Return (X, Y) of the center of cell containing provided text 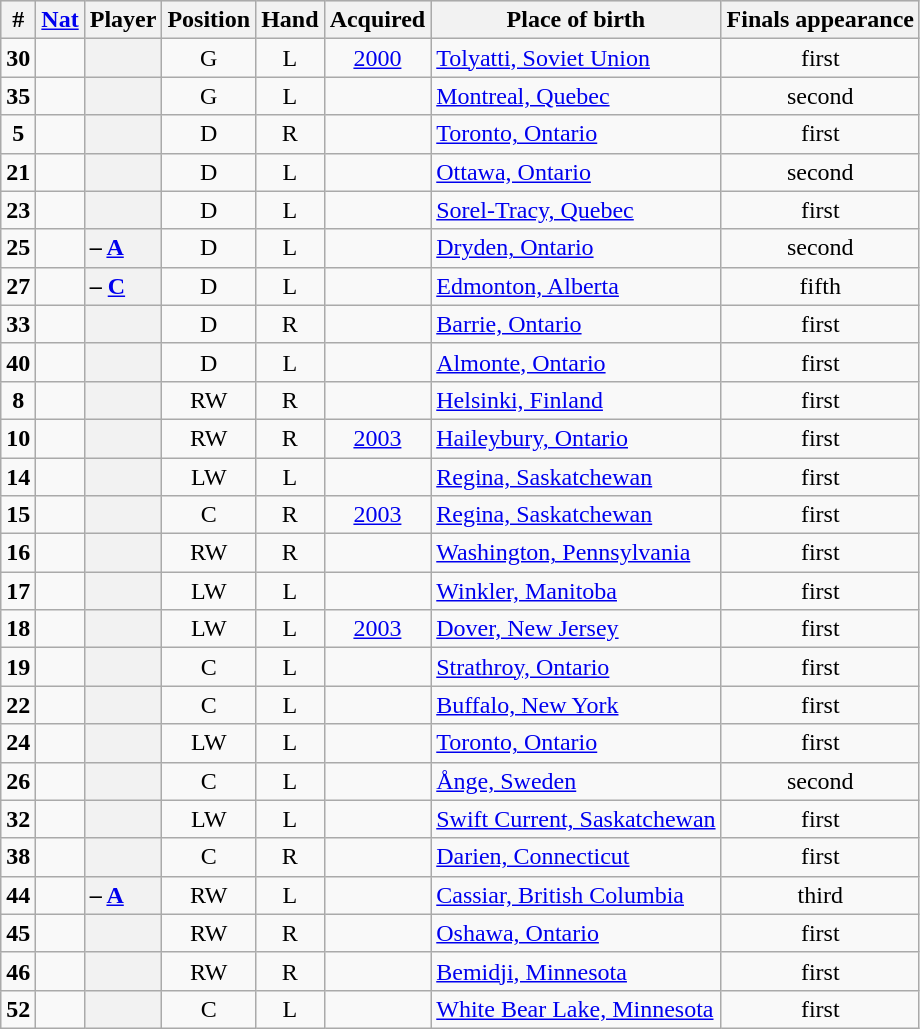
Position (209, 20)
Winkler, Manitoba (576, 591)
24 (18, 743)
– C (123, 286)
23 (18, 210)
third (820, 895)
2000 (378, 58)
22 (18, 705)
Montreal, Quebec (576, 96)
Player (123, 20)
Nat (60, 20)
Ånge, Sweden (576, 781)
35 (18, 96)
Sorel-Tracy, Quebec (576, 210)
18 (18, 629)
Barrie, Ontario (576, 324)
Tolyatti, Soviet Union (576, 58)
White Bear Lake, Minnesota (576, 1009)
16 (18, 553)
Acquired (378, 20)
8 (18, 400)
30 (18, 58)
Haileybury, Ontario (576, 438)
Dover, New Jersey (576, 629)
Strathroy, Ontario (576, 667)
17 (18, 591)
Bemidji, Minnesota (576, 971)
Place of birth (576, 20)
32 (18, 819)
46 (18, 971)
14 (18, 477)
# (18, 20)
52 (18, 1009)
10 (18, 438)
21 (18, 172)
45 (18, 933)
5 (18, 134)
40 (18, 362)
Dryden, Ontario (576, 248)
Hand (290, 20)
19 (18, 667)
44 (18, 895)
Cassiar, British Columbia (576, 895)
Ottawa, Ontario (576, 172)
27 (18, 286)
fifth (820, 286)
38 (18, 857)
Almonte, Ontario (576, 362)
Darien, Connecticut (576, 857)
Edmonton, Alberta (576, 286)
Swift Current, Saskatchewan (576, 819)
Helsinki, Finland (576, 400)
25 (18, 248)
Washington, Pennsylvania (576, 553)
Buffalo, New York (576, 705)
26 (18, 781)
33 (18, 324)
Finals appearance (820, 20)
Oshawa, Ontario (576, 933)
15 (18, 515)
